Capture the cell that displays the provided text and extract its [X, Y] central coordinate. 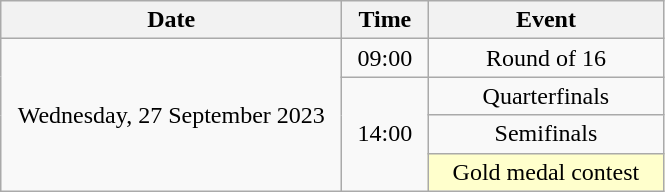
Round of 16 [546, 58]
Semifinals [546, 134]
Quarterfinals [546, 96]
Date [172, 20]
09:00 [385, 58]
Gold medal contest [546, 172]
Time [385, 20]
14:00 [385, 134]
Event [546, 20]
Wednesday, 27 September 2023 [172, 115]
